Locate the cell with the specified text and output its (X, Y) center coordinate. 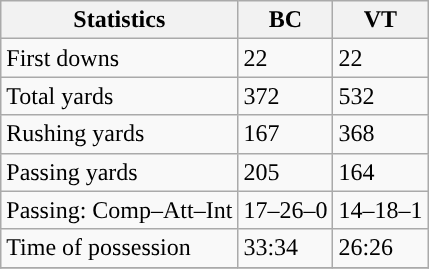
Passing yards (120, 172)
26:26 (380, 248)
Statistics (120, 20)
14–18–1 (380, 210)
Passing: Comp–Att–Int (120, 210)
205 (286, 172)
167 (286, 134)
VT (380, 20)
First downs (120, 58)
164 (380, 172)
BC (286, 20)
Total yards (120, 96)
Time of possession (120, 248)
372 (286, 96)
Rushing yards (120, 134)
368 (380, 134)
17–26–0 (286, 210)
33:34 (286, 248)
532 (380, 96)
